Search for the cell housing the specified text and yield its [X, Y] center coordinate. 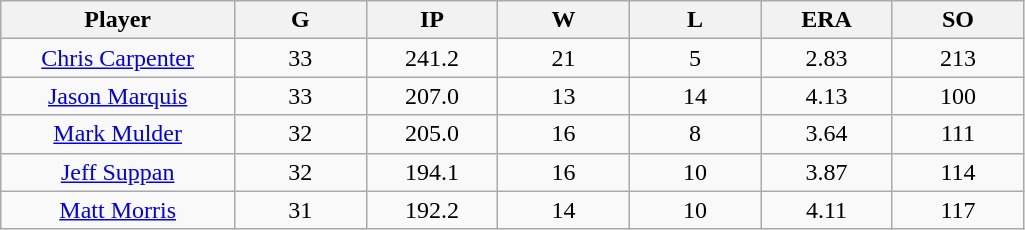
111 [958, 134]
207.0 [432, 96]
SO [958, 20]
192.2 [432, 210]
Matt Morris [118, 210]
W [564, 20]
31 [301, 210]
194.1 [432, 172]
IP [432, 20]
13 [564, 96]
5 [695, 58]
3.64 [827, 134]
241.2 [432, 58]
114 [958, 172]
205.0 [432, 134]
117 [958, 210]
8 [695, 134]
100 [958, 96]
G [301, 20]
Jeff Suppan [118, 172]
4.13 [827, 96]
21 [564, 58]
L [695, 20]
2.83 [827, 58]
Chris Carpenter [118, 58]
3.87 [827, 172]
213 [958, 58]
Player [118, 20]
4.11 [827, 210]
Jason Marquis [118, 96]
Mark Mulder [118, 134]
ERA [827, 20]
